From the cell containing the given text, extract its center point as [X, Y] coordinate. 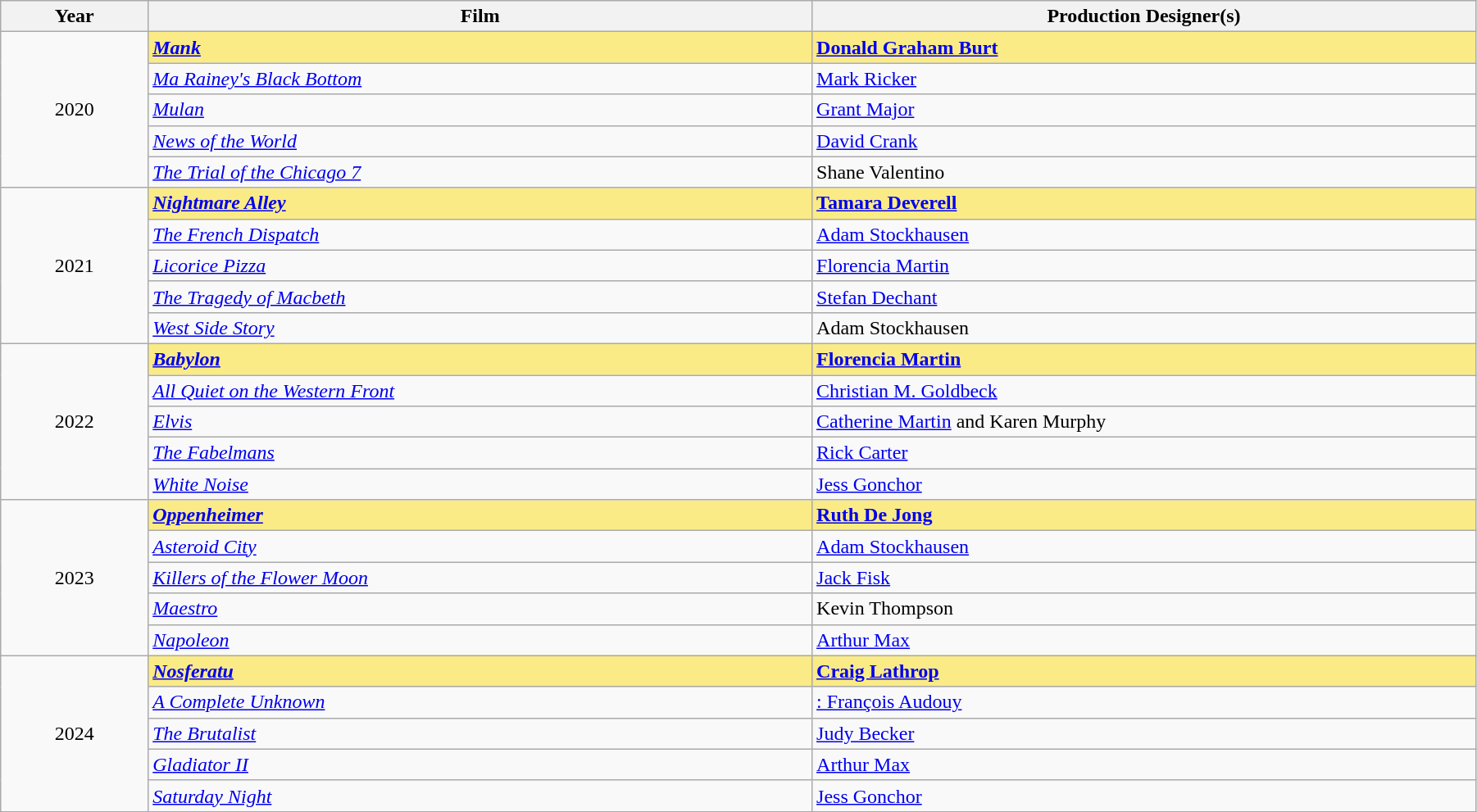
Nosferatu [480, 671]
All Quiet on the Western Front [480, 391]
Nightmare Alley [480, 203]
2024 [75, 733]
2020 [75, 110]
Maestro [480, 609]
Grant Major [1144, 110]
Napoleon [480, 640]
The Trial of the Chicago 7 [480, 172]
Jack Fisk [1144, 578]
2022 [75, 421]
Craig Lathrop [1144, 671]
Donald Graham Burt [1144, 48]
Ma Rainey's Black Bottom [480, 79]
Kevin Thompson [1144, 609]
Tamara Deverell [1144, 203]
Ruth De Jong [1144, 515]
Production Designer(s) [1144, 16]
Gladiator II [480, 764]
2021 [75, 265]
Mulan [480, 110]
Shane Valentino [1144, 172]
Licorice Pizza [480, 265]
Stefan Dechant [1144, 297]
Rick Carter [1144, 453]
The Fabelmans [480, 453]
2023 [75, 578]
The Brutalist [480, 733]
David Crank [1144, 141]
Killers of the Flower Moon [480, 578]
A Complete Unknown [480, 702]
West Side Story [480, 328]
Mank [480, 48]
Catherine Martin and Karen Murphy [1144, 422]
Babylon [480, 359]
The Tragedy of Macbeth [480, 297]
Saturday Night [480, 796]
White Noise [480, 484]
Judy Becker [1144, 733]
Elvis [480, 422]
Christian M. Goldbeck [1144, 391]
Mark Ricker [1144, 79]
Film [480, 16]
Oppenheimer [480, 515]
Asteroid City [480, 547]
: François Audouy [1144, 702]
The French Dispatch [480, 234]
News of the World [480, 141]
Year [75, 16]
